Scan for the cell matching the given text and deliver its (X, Y) coordinate at center. 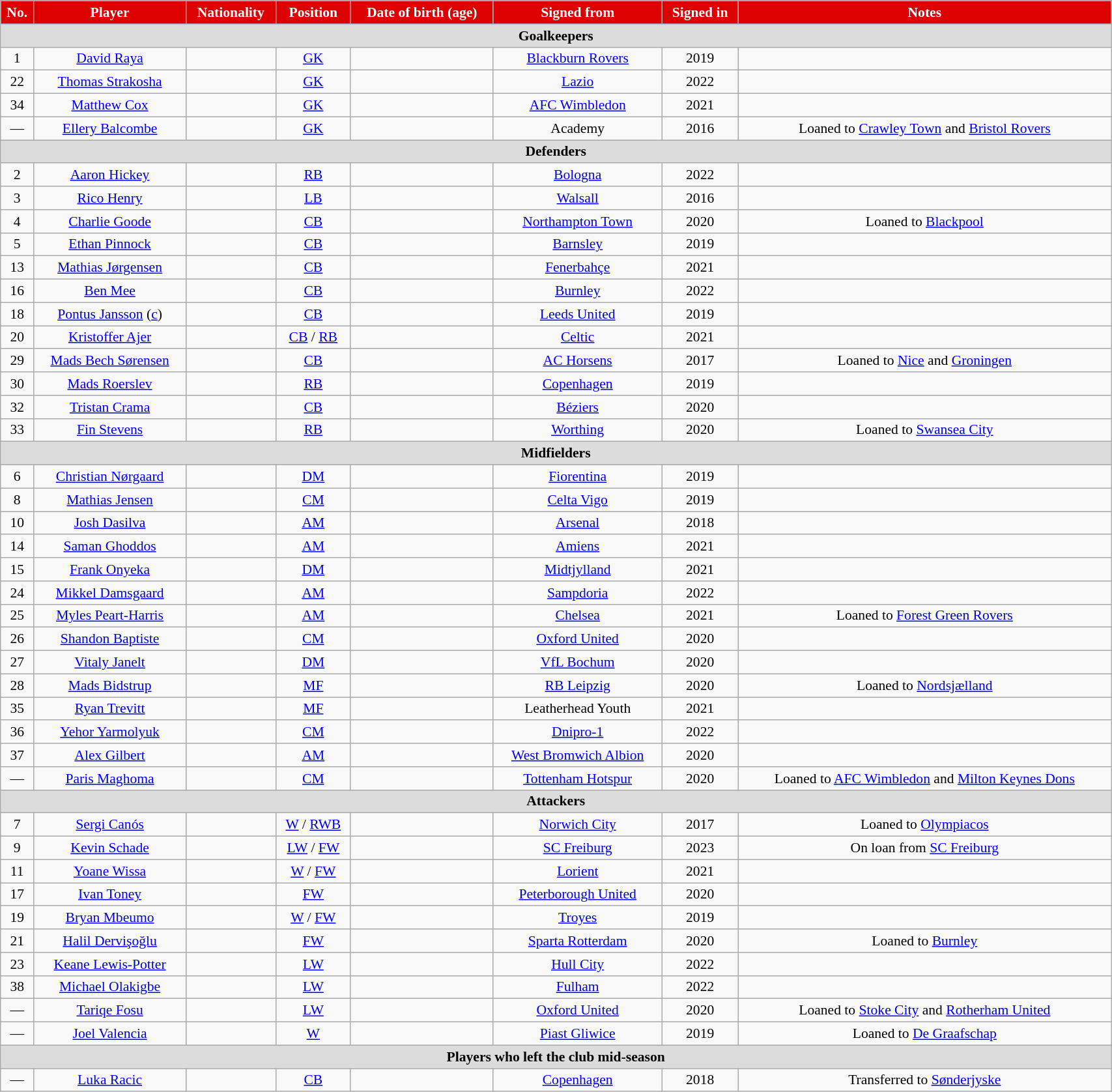
Ben Mee (110, 291)
Ryan Trevitt (110, 709)
2023 (700, 848)
13 (17, 268)
Bryan Mbeumo (110, 918)
Celtic (577, 338)
W (313, 1034)
Myles Peart-Harris (110, 616)
Sergi Canós (110, 825)
17 (17, 895)
Academy (577, 128)
Ivan Toney (110, 895)
Mads Bech Sørensen (110, 361)
Loaned to Burnley (925, 941)
RB Leipzig (577, 685)
Béziers (577, 407)
10 (17, 523)
30 (17, 384)
Peterborough United (577, 895)
AFC Wimbledon (577, 106)
Transferred to Sønderjyske (925, 1080)
Mathias Jørgensen (110, 268)
W / RWB (313, 825)
27 (17, 663)
Fenerbahçe (577, 268)
Mads Roerslev (110, 384)
Frank Onyeka (110, 569)
Attackers (556, 801)
Defenders (556, 152)
Loaned to Stoke City and Rotherham United (925, 1011)
Players who left the club mid-season (556, 1057)
Sparta Rotterdam (577, 941)
David Raya (110, 59)
14 (17, 547)
Ethan Pinnock (110, 244)
Fin Stevens (110, 430)
Christian Nørgaard (110, 477)
26 (17, 639)
20 (17, 338)
LW / FW (313, 848)
9 (17, 848)
SC Freiburg (577, 848)
Tristan Crama (110, 407)
Vitaly Janelt (110, 663)
32 (17, 407)
Leeds United (577, 314)
34 (17, 106)
Shandon Baptiste (110, 639)
Kristoffer Ajer (110, 338)
No. (17, 12)
Arsenal (577, 523)
Joel Valencia (110, 1034)
7 (17, 825)
LB (313, 198)
21 (17, 941)
5 (17, 244)
Fiorentina (577, 477)
Piast Gliwice (577, 1034)
Aaron Hickey (110, 175)
Halil Dervişoğlu (110, 941)
15 (17, 569)
Leatherhead Youth (577, 709)
Michael Olakigbe (110, 987)
Ellery Balcombe (110, 128)
Northampton Town (577, 222)
Barnsley (577, 244)
Amiens (577, 547)
Notes (925, 12)
36 (17, 732)
29 (17, 361)
Rico Henry (110, 198)
Date of birth (age) (421, 12)
Hull City (577, 964)
Signed from (577, 12)
Chelsea (577, 616)
Matthew Cox (110, 106)
Charlie Goode (110, 222)
Loaned to Olympiacos (925, 825)
2 (17, 175)
Worthing (577, 430)
Troyes (577, 918)
Loaned to Crawley Town and Bristol Rovers (925, 128)
AC Horsens (577, 361)
Paris Maghoma (110, 779)
Dnipro-1 (577, 732)
33 (17, 430)
Loaned to Blackpool (925, 222)
Yehor Yarmolyuk (110, 732)
Signed in (700, 12)
Saman Ghoddos (110, 547)
Luka Racic (110, 1080)
Thomas Strakosha (110, 82)
Player (110, 12)
VfL Bochum (577, 663)
Loaned to AFC Wimbledon and Milton Keynes Dons (925, 779)
Keane Lewis-Potter (110, 964)
1 (17, 59)
Lorient (577, 871)
24 (17, 593)
Loaned to Swansea City (925, 430)
37 (17, 755)
Loaned to Nordsjælland (925, 685)
Loaned to De Graafschap (925, 1034)
— (17, 128)
22 (17, 82)
11 (17, 871)
Burnley (577, 291)
6 (17, 477)
Midtjylland (577, 569)
8 (17, 500)
Bologna (577, 175)
Kevin Schade (110, 848)
Fulham (577, 987)
On loan from SC Freiburg (925, 848)
16 (17, 291)
Norwich City (577, 825)
Walsall (577, 198)
4 (17, 222)
Pontus Jansson (c) (110, 314)
Lazio (577, 82)
West Bromwich Albion (577, 755)
Loaned to Nice and Groningen (925, 361)
Goalkeepers (556, 36)
38 (17, 987)
18 (17, 314)
CB / RB (313, 338)
Tottenham Hotspur (577, 779)
Loaned to Forest Green Rovers (925, 616)
Midfielders (556, 453)
35 (17, 709)
28 (17, 685)
Mathias Jensen (110, 500)
Yoane Wissa (110, 871)
Position (313, 12)
Blackburn Rovers (577, 59)
Josh Dasilva (110, 523)
25 (17, 616)
Mads Bidstrup (110, 685)
Tariqe Fosu (110, 1011)
Mikkel Damsgaard (110, 593)
3 (17, 198)
23 (17, 964)
Nationality (231, 12)
Celta Vigo (577, 500)
Alex Gilbert (110, 755)
Sampdoria (577, 593)
19 (17, 918)
